Extract the [X, Y] coordinate from the center of the cell holding the provided text.  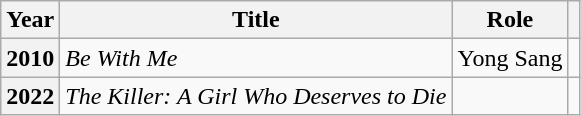
Yong Sang [510, 58]
Year [30, 20]
2022 [30, 96]
Title [256, 20]
Role [510, 20]
The Killer: A Girl Who Deserves to Die [256, 96]
Be With Me [256, 58]
2010 [30, 58]
